Locate the cell with the specified text and output its (x, y) center coordinate. 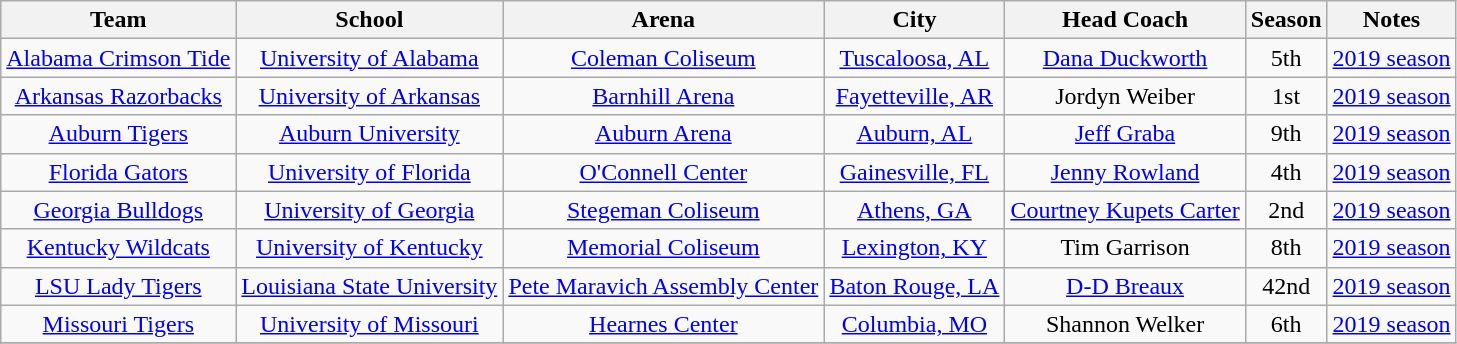
Head Coach (1125, 20)
Hearnes Center (664, 324)
Georgia Bulldogs (118, 210)
University of Alabama (370, 58)
Auburn University (370, 134)
Auburn Tigers (118, 134)
5th (1286, 58)
42nd (1286, 286)
Stegeman Coliseum (664, 210)
Auburn, AL (914, 134)
6th (1286, 324)
1st (1286, 96)
8th (1286, 248)
University of Georgia (370, 210)
9th (1286, 134)
Jordyn Weiber (1125, 96)
Team (118, 20)
Louisiana State University (370, 286)
Jeff Graba (1125, 134)
Notes (1392, 20)
Season (1286, 20)
Dana Duckworth (1125, 58)
Arkansas Razorbacks (118, 96)
Courtney Kupets Carter (1125, 210)
O'Connell Center (664, 172)
Arena (664, 20)
Baton Rouge, LA (914, 286)
Lexington, KY (914, 248)
University of Florida (370, 172)
Pete Maravich Assembly Center (664, 286)
Tim Garrison (1125, 248)
Gainesville, FL (914, 172)
LSU Lady Tigers (118, 286)
Florida Gators (118, 172)
Fayetteville, AR (914, 96)
Auburn Arena (664, 134)
University of Kentucky (370, 248)
4th (1286, 172)
Columbia, MO (914, 324)
Shannon Welker (1125, 324)
Barnhill Arena (664, 96)
Jenny Rowland (1125, 172)
University of Arkansas (370, 96)
Memorial Coliseum (664, 248)
Tuscaloosa, AL (914, 58)
Missouri Tigers (118, 324)
Alabama Crimson Tide (118, 58)
School (370, 20)
Kentucky Wildcats (118, 248)
City (914, 20)
2nd (1286, 210)
D-D Breaux (1125, 286)
Coleman Coliseum (664, 58)
University of Missouri (370, 324)
Athens, GA (914, 210)
